Search for the cell housing the specified text and yield its (X, Y) center coordinate. 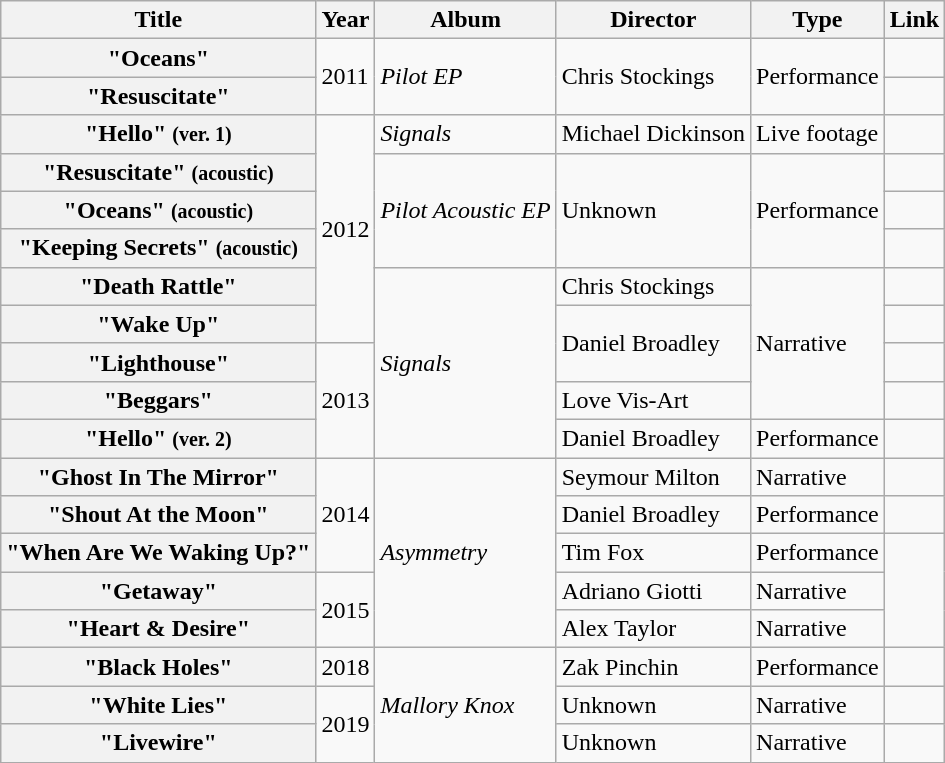
2018 (346, 667)
Tim Fox (653, 553)
2011 (346, 77)
"Oceans" (158, 58)
"Shout At the Moon" (158, 515)
"Resuscitate" (acoustic) (158, 172)
Alex Taylor (653, 629)
"Death Rattle" (158, 286)
Director (653, 20)
"Oceans" (acoustic) (158, 210)
2013 (346, 400)
"Keeping Secrets" (acoustic) (158, 248)
Asymmetry (466, 553)
"When Are We Waking Up?" (158, 553)
Title (158, 20)
Type (818, 20)
Year (346, 20)
Album (466, 20)
"White Lies" (158, 705)
Adriano Giotti (653, 591)
"Getaway" (158, 591)
Seymour Milton (653, 477)
Mallory Knox (466, 705)
2019 (346, 724)
Pilot Acoustic EP (466, 210)
Live footage (818, 134)
2012 (346, 229)
"Lighthouse" (158, 362)
Michael Dickinson (653, 134)
Pilot EP (466, 77)
Link (914, 20)
"Heart & Desire" (158, 629)
"Wake Up" (158, 324)
Zak Pinchin (653, 667)
"Black Holes" (158, 667)
"Livewire" (158, 743)
Love Vis-Art (653, 400)
"Hello" (ver. 2) (158, 438)
"Beggars" (158, 400)
"Resuscitate" (158, 96)
"Hello" (ver. 1) (158, 134)
2014 (346, 515)
"Ghost In The Mirror" (158, 477)
2015 (346, 610)
